Output the (X, Y) coordinate of the center of the cell containing the given text.  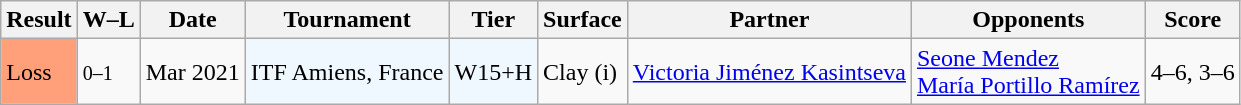
Seone Mendez María Portillo Ramírez (1028, 72)
0–1 (108, 72)
W–L (108, 20)
Score (1192, 20)
Date (192, 20)
Opponents (1028, 20)
Result (39, 20)
Tier (494, 20)
Partner (769, 20)
Tournament (347, 20)
Surface (583, 20)
Victoria Jiménez Kasintseva (769, 72)
W15+H (494, 72)
Mar 2021 (192, 72)
4–6, 3–6 (1192, 72)
Clay (i) (583, 72)
ITF Amiens, France (347, 72)
Loss (39, 72)
